Scan for the cell matching the given text and deliver its (X, Y) coordinate at center. 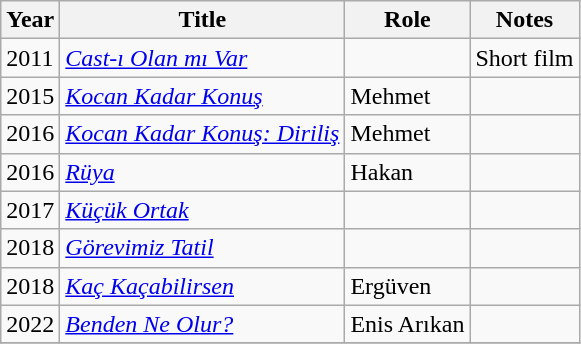
Title (202, 20)
Role (408, 20)
2011 (30, 58)
Kaç Kaçabilirsen (202, 286)
2017 (30, 210)
Benden Ne Olur? (202, 324)
Rüya (202, 172)
Enis Arıkan (408, 324)
Year (30, 20)
Ergüven (408, 286)
Short film (524, 58)
2022 (30, 324)
Kocan Kadar Konuş: Diriliş (202, 134)
Kocan Kadar Konuş (202, 96)
2015 (30, 96)
Notes (524, 20)
Hakan (408, 172)
Cast-ı Olan mı Var (202, 58)
Küçük Ortak (202, 210)
Görevimiz Tatil (202, 248)
